Detect which cell encompasses the target text, then output its [x, y] center coordinate. 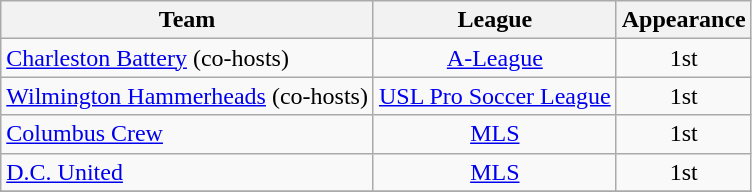
Charleston Battery (co-hosts) [188, 58]
D.C. United [188, 172]
A-League [494, 58]
Team [188, 20]
Wilmington Hammerheads (co-hosts) [188, 96]
Appearance [684, 20]
League [494, 20]
Columbus Crew [188, 134]
USL Pro Soccer League [494, 96]
